Find where the given text appears and provide that cell's center as [x, y] coordinate. 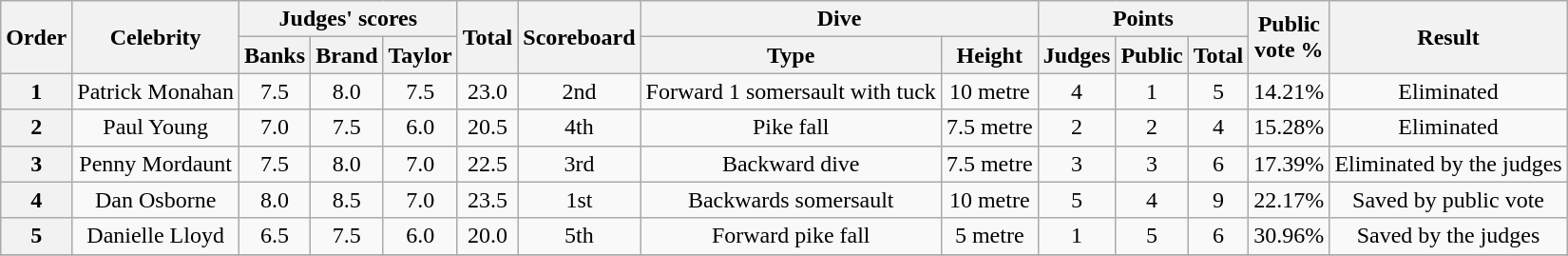
6.5 [274, 236]
1st [580, 200]
23.5 [488, 200]
Height [989, 55]
Celebrity [156, 37]
Taylor [420, 55]
Forward 1 somersault with tuck [791, 91]
Danielle Lloyd [156, 236]
Scoreboard [580, 37]
Patrick Monahan [156, 91]
Brand [347, 55]
Saved by public vote [1448, 200]
14.21% [1289, 91]
Dive [839, 19]
Publicvote % [1289, 37]
15.28% [1289, 128]
Banks [274, 55]
Eliminated by the judges [1448, 164]
4th [580, 128]
20.5 [488, 128]
Forward pike fall [791, 236]
17.39% [1289, 164]
23.0 [488, 91]
2nd [580, 91]
22.5 [488, 164]
Order [36, 37]
Judges' scores [348, 19]
Dan Osborne [156, 200]
Paul Young [156, 128]
20.0 [488, 236]
9 [1218, 200]
Backwards somersault [791, 200]
Points [1143, 19]
Pike fall [791, 128]
30.96% [1289, 236]
5th [580, 236]
5 metre [989, 236]
8.5 [347, 200]
Saved by the judges [1448, 236]
3rd [580, 164]
Penny Mordaunt [156, 164]
Judges [1077, 55]
Backward dive [791, 164]
Public [1152, 55]
22.17% [1289, 200]
Result [1448, 37]
Type [791, 55]
